Return the (x, y) coordinate for the center point of the cell that contains the specified text.  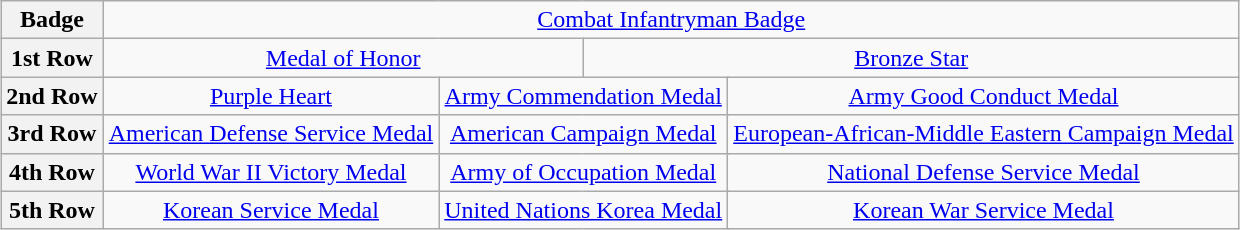
4th Row (52, 172)
2nd Row (52, 96)
American Campaign Medal (584, 134)
Army of Occupation Medal (584, 172)
American Defense Service Medal (271, 134)
Combat Infantryman Badge (671, 20)
Korean War Service Medal (984, 210)
United Nations Korea Medal (584, 210)
Badge (52, 20)
Medal of Honor (343, 58)
World War II Victory Medal (271, 172)
Bronze Star (911, 58)
Purple Heart (271, 96)
National Defense Service Medal (984, 172)
1st Row (52, 58)
Korean Service Medal (271, 210)
3rd Row (52, 134)
Army Commendation Medal (584, 96)
European-African-Middle Eastern Campaign Medal (984, 134)
Army Good Conduct Medal (984, 96)
5th Row (52, 210)
